For the text-containing cell, return its midpoint in [x, y] coordinate format. 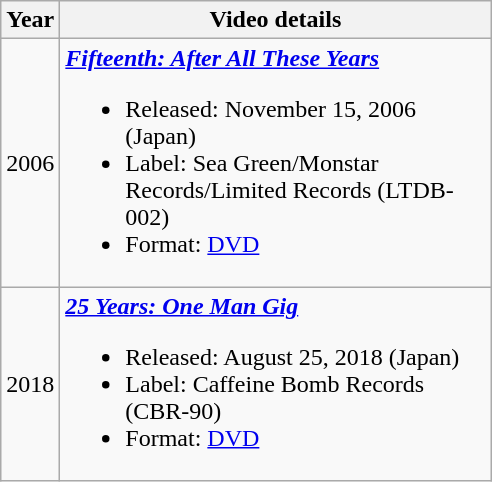
Video details [276, 20]
Year [30, 20]
Fifteenth: After All These YearsReleased: November 15, 2006 (Japan)Label: Sea Green/Monstar Records/Limited Records (LTDB-002)Format: DVD [276, 163]
25 Years: One Man GigReleased: August 25, 2018 (Japan)Label: Caffeine Bomb Records (CBR-90)Format: DVD [276, 384]
2006 [30, 163]
2018 [30, 384]
